Provide the (x, y) coordinate of the cell's center where the given text is located.  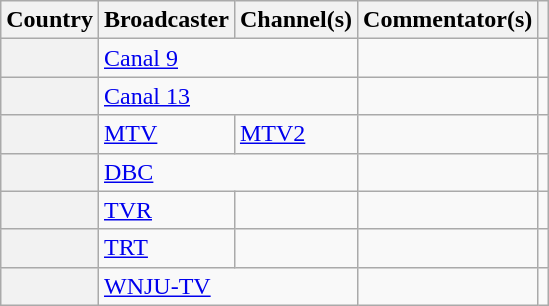
DBC (228, 172)
Country (50, 20)
Canal 13 (228, 96)
MTV2 (296, 134)
Canal 9 (228, 58)
Commentator(s) (448, 20)
Channel(s) (296, 20)
TRT (166, 248)
Broadcaster (166, 20)
MTV (166, 134)
TVR (166, 210)
WNJU-TV (228, 286)
